Extract the [X, Y] coordinate from the center of the cell holding the provided text.  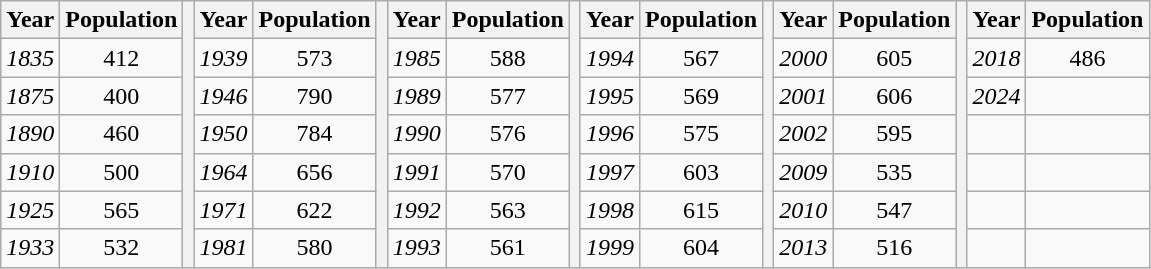
1964 [224, 172]
580 [314, 248]
400 [122, 96]
535 [894, 172]
1946 [224, 96]
1998 [610, 210]
784 [314, 134]
1994 [610, 58]
1992 [416, 210]
576 [508, 134]
1890 [30, 134]
2024 [996, 96]
565 [122, 210]
1875 [30, 96]
1989 [416, 96]
532 [122, 248]
622 [314, 210]
1995 [610, 96]
2001 [804, 96]
605 [894, 58]
1996 [610, 134]
1993 [416, 248]
516 [894, 248]
486 [1088, 58]
595 [894, 134]
1991 [416, 172]
561 [508, 248]
2002 [804, 134]
1910 [30, 172]
2013 [804, 248]
790 [314, 96]
2018 [996, 58]
1939 [224, 58]
460 [122, 134]
1950 [224, 134]
1997 [610, 172]
1925 [30, 210]
2010 [804, 210]
573 [314, 58]
575 [700, 134]
615 [700, 210]
412 [122, 58]
569 [700, 96]
570 [508, 172]
1985 [416, 58]
2009 [804, 172]
1981 [224, 248]
547 [894, 210]
588 [508, 58]
604 [700, 248]
500 [122, 172]
567 [700, 58]
2000 [804, 58]
563 [508, 210]
606 [894, 96]
1990 [416, 134]
1971 [224, 210]
577 [508, 96]
603 [700, 172]
656 [314, 172]
1933 [30, 248]
1999 [610, 248]
1835 [30, 58]
